Output the [x, y] coordinate of the center of the cell containing the given text.  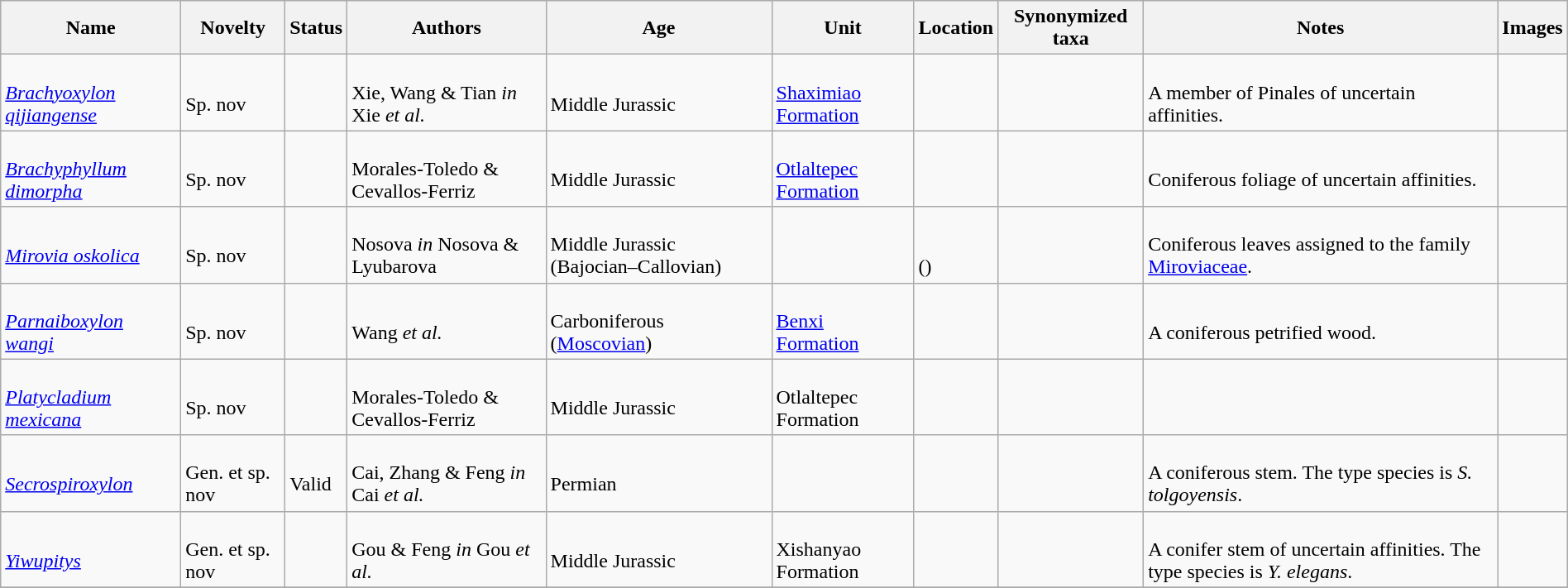
Middle Jurassic (Bajocian–Callovian) [658, 245]
Platycladium mexicana [91, 397]
Gou & Feng in Gou et al. [447, 549]
Brachyoxylon qijiangense [91, 93]
Secrospiroxylon [91, 473]
Status [316, 28]
Xishanyao Formation [843, 549]
Synonymized taxa [1071, 28]
() [956, 245]
Unit [843, 28]
A coniferous petrified wood. [1321, 321]
Coniferous leaves assigned to the family Miroviaceae. [1321, 245]
Brachyphyllum dimorpha [91, 169]
Name [91, 28]
Parnaiboxylon wangi [91, 321]
Cai, Zhang & Feng in Cai et al. [447, 473]
A conifer stem of uncertain affinities. The type species is Y. elegans. [1321, 549]
A member of Pinales of uncertain affinities. [1321, 93]
Wang et al. [447, 321]
Yiwupitys [91, 549]
Carboniferous (Moscovian) [658, 321]
Location [956, 28]
Authors [447, 28]
Benxi Formation [843, 321]
Valid [316, 473]
Notes [1321, 28]
Shaximiao Formation [843, 93]
Permian [658, 473]
Xie, Wang & Tian in Xie et al. [447, 93]
Coniferous foliage of uncertain affinities. [1321, 169]
A coniferous stem. The type species is S. tolgoyensis. [1321, 473]
Nosova in Nosova & Lyubarova [447, 245]
Novelty [233, 28]
Images [1532, 28]
Mirovia oskolica [91, 245]
Age [658, 28]
